Scan for the cell matching the given text and deliver its [x, y] coordinate at center. 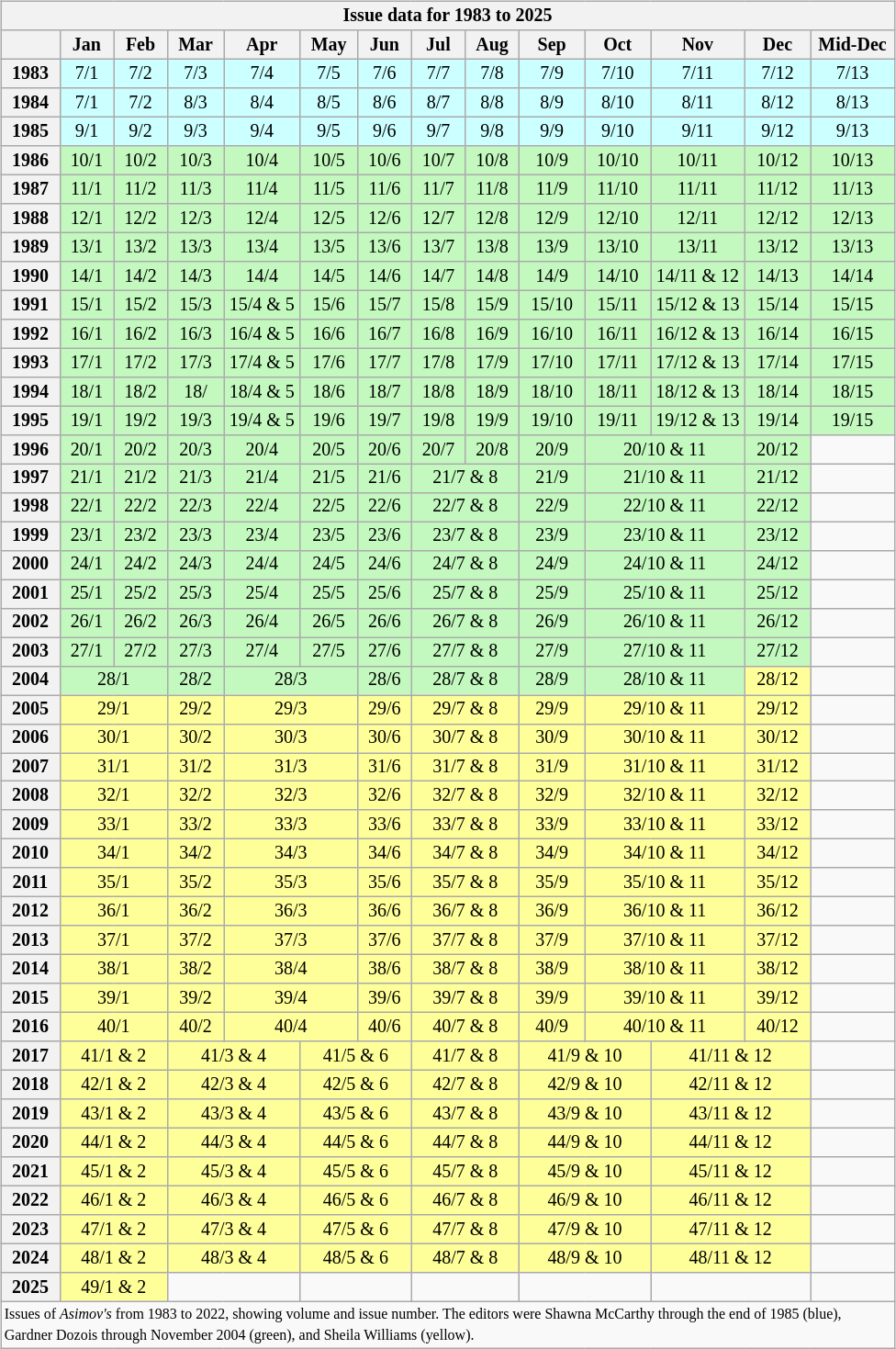
14/1 [86, 275]
47/9 & 10 [584, 1229]
19/4 & 5 [263, 421]
37/10 & 11 [665, 940]
15/15 [852, 305]
18/9 [492, 391]
29/7 & 8 [465, 709]
Nov [698, 44]
27/5 [329, 652]
11/11 [698, 189]
9/6 [386, 132]
36/1 [114, 911]
23/12 [778, 536]
11/8 [492, 189]
41/5 & 6 [356, 1056]
29/2 [195, 709]
48/3 & 4 [233, 1258]
2022 [30, 1199]
26/3 [195, 623]
12/2 [141, 219]
28/2 [195, 680]
16/10 [552, 334]
18/8 [439, 391]
19/12 & 13 [698, 421]
14/4 [263, 275]
8/6 [386, 103]
16/6 [329, 334]
2007 [30, 768]
34/7 & 8 [465, 854]
28/7 & 8 [465, 680]
15/14 [778, 305]
20/5 [329, 450]
22/4 [263, 507]
43/11 & 12 [731, 1113]
Jul [439, 44]
39/6 [386, 997]
36/7 & 8 [465, 911]
38/7 & 8 [465, 970]
16/12 & 13 [698, 334]
Jan [86, 44]
27/9 [552, 652]
14/11 & 12 [698, 275]
7/11 [698, 73]
1997 [30, 478]
1988 [30, 219]
26/2 [141, 623]
9/8 [492, 132]
28/9 [552, 680]
8/9 [552, 103]
40/1 [114, 1027]
33/3 [291, 825]
44/11 & 12 [731, 1142]
46/3 & 4 [233, 1199]
16/15 [852, 334]
33/9 [552, 825]
15/1 [86, 305]
38/10 & 11 [665, 970]
12/11 [698, 219]
47/11 & 12 [731, 1229]
26/9 [552, 623]
29/9 [552, 709]
1999 [30, 536]
28/10 & 11 [665, 680]
9/2 [141, 132]
26/12 [778, 623]
1986 [30, 160]
21/4 [263, 478]
May [329, 44]
20/9 [552, 450]
2021 [30, 1172]
15/10 [552, 305]
10/5 [329, 160]
29/1 [114, 709]
26/6 [386, 623]
42/7 & 8 [465, 1085]
45/5 & 6 [356, 1172]
28/1 [114, 680]
29/3 [291, 709]
Dec [778, 44]
48/7 & 8 [465, 1258]
25/5 [329, 593]
7/10 [618, 73]
40/12 [778, 1027]
38/9 [552, 970]
11/10 [618, 189]
35/6 [386, 882]
45/11 & 12 [731, 1172]
24/9 [552, 564]
37/9 [552, 940]
2005 [30, 709]
27/7 & 8 [465, 652]
11/3 [195, 189]
16/4 & 5 [263, 334]
27/10 & 11 [665, 652]
23/9 [552, 536]
34/3 [291, 854]
14/3 [195, 275]
1989 [30, 246]
22/9 [552, 507]
39/9 [552, 997]
38/6 [386, 970]
17/14 [778, 362]
10/11 [698, 160]
23/7 & 8 [465, 536]
32/2 [195, 795]
8/8 [492, 103]
11/4 [263, 189]
26/1 [86, 623]
33/12 [778, 825]
40/2 [195, 1027]
14/7 [439, 275]
35/10 & 11 [665, 882]
24/7 & 8 [465, 564]
17/11 [618, 362]
22/12 [778, 507]
32/9 [552, 795]
9/4 [263, 132]
27/3 [195, 652]
21/10 & 11 [665, 478]
19/7 [386, 421]
10/8 [492, 160]
2000 [30, 564]
13/1 [86, 246]
34/9 [552, 854]
12/8 [492, 219]
41/11 & 12 [731, 1056]
27/6 [386, 652]
10/7 [439, 160]
2010 [30, 854]
46/11 & 12 [731, 1199]
19/9 [492, 421]
13/7 [439, 246]
13/12 [778, 246]
48/11 & 12 [731, 1258]
25/12 [778, 593]
Sep [552, 44]
1985 [30, 132]
Apr [263, 44]
2024 [30, 1258]
45/3 & 4 [233, 1172]
11/9 [552, 189]
17/8 [439, 362]
27/4 [263, 652]
36/12 [778, 911]
30/9 [552, 738]
2004 [30, 680]
30/2 [195, 738]
32/12 [778, 795]
7/4 [263, 73]
25/9 [552, 593]
10/2 [141, 160]
8/13 [852, 103]
18/7 [386, 391]
16/11 [618, 334]
33/7 & 8 [465, 825]
15/3 [195, 305]
48/5 & 6 [356, 1258]
42/11 & 12 [731, 1085]
45/9 & 10 [584, 1172]
19/14 [778, 421]
32/6 [386, 795]
43/5 & 6 [356, 1113]
17/7 [386, 362]
17/3 [195, 362]
7/8 [492, 73]
41/3 & 4 [233, 1056]
12/12 [778, 219]
9/1 [86, 132]
1991 [30, 305]
15/11 [618, 305]
26/10 & 11 [665, 623]
30/6 [386, 738]
40/7 & 8 [465, 1027]
15/7 [386, 305]
43/1 & 2 [114, 1113]
21/3 [195, 478]
40/9 [552, 1027]
45/1 & 2 [114, 1172]
38/12 [778, 970]
17/10 [552, 362]
33/10 & 11 [665, 825]
40/10 & 11 [665, 1027]
39/2 [195, 997]
8/10 [618, 103]
22/3 [195, 507]
21/7 & 8 [465, 478]
1987 [30, 189]
37/1 [114, 940]
45/7 & 8 [465, 1172]
7/12 [778, 73]
2019 [30, 1113]
31/2 [195, 768]
37/7 & 8 [465, 940]
11/12 [778, 189]
37/12 [778, 940]
1996 [30, 450]
18/6 [329, 391]
13/2 [141, 246]
2001 [30, 593]
25/4 [263, 593]
21/2 [141, 478]
12/4 [263, 219]
23/3 [195, 536]
2025 [30, 1287]
18/4 & 5 [263, 391]
1984 [30, 103]
2017 [30, 1056]
38/1 [114, 970]
39/10 & 11 [665, 997]
11/1 [86, 189]
19/8 [439, 421]
31/1 [114, 768]
25/1 [86, 593]
Mid-Dec [852, 44]
23/4 [263, 536]
48/1 & 2 [114, 1258]
9/7 [439, 132]
35/9 [552, 882]
24/12 [778, 564]
14/13 [778, 275]
31/7 & 8 [465, 768]
44/7 & 8 [465, 1142]
39/12 [778, 997]
30/3 [291, 738]
2012 [30, 911]
9/11 [698, 132]
10/6 [386, 160]
16/1 [86, 334]
35/3 [291, 882]
10/1 [86, 160]
12/1 [86, 219]
20/8 [492, 450]
31/10 & 11 [665, 768]
36/2 [195, 911]
9/3 [195, 132]
14/9 [552, 275]
22/2 [141, 507]
25/3 [195, 593]
12/5 [329, 219]
19/15 [852, 421]
21/12 [778, 478]
23/5 [329, 536]
28/3 [291, 680]
34/2 [195, 854]
21/1 [86, 478]
15/8 [439, 305]
24/6 [386, 564]
19/2 [141, 421]
1994 [30, 391]
14/6 [386, 275]
35/7 & 8 [465, 882]
36/9 [552, 911]
12/10 [618, 219]
16/8 [439, 334]
2013 [30, 940]
9/10 [618, 132]
17/9 [492, 362]
10/4 [263, 160]
23/10 & 11 [665, 536]
17/12 & 13 [698, 362]
22/1 [86, 507]
30/1 [114, 738]
2018 [30, 1085]
36/3 [291, 911]
39/7 & 8 [465, 997]
16/7 [386, 334]
24/5 [329, 564]
21/5 [329, 478]
2008 [30, 795]
25/6 [386, 593]
19/11 [618, 421]
32/3 [291, 795]
18/10 [552, 391]
7/7 [439, 73]
15/6 [329, 305]
26/4 [263, 623]
28/6 [386, 680]
20/7 [439, 450]
8/5 [329, 103]
47/1 & 2 [114, 1229]
2020 [30, 1142]
13/10 [618, 246]
9/9 [552, 132]
9/13 [852, 132]
20/12 [778, 450]
31/9 [552, 768]
31/6 [386, 768]
22/6 [386, 507]
7/9 [552, 73]
1993 [30, 362]
27/1 [86, 652]
26/7 & 8 [465, 623]
30/12 [778, 738]
38/2 [195, 970]
13/8 [492, 246]
13/4 [263, 246]
35/1 [114, 882]
42/3 & 4 [233, 1085]
47/7 & 8 [465, 1229]
Oct [618, 44]
Jun [386, 44]
13/13 [852, 246]
29/10 & 11 [665, 709]
46/5 & 6 [356, 1199]
10/3 [195, 160]
30/7 & 8 [465, 738]
16/9 [492, 334]
44/9 & 10 [584, 1142]
12/3 [195, 219]
41/7 & 8 [465, 1056]
10/10 [618, 160]
19/3 [195, 421]
10/13 [852, 160]
22/5 [329, 507]
8/12 [778, 103]
12/6 [386, 219]
36/6 [386, 911]
42/9 & 10 [584, 1085]
27/2 [141, 652]
24/4 [263, 564]
Aug [492, 44]
1992 [30, 334]
14/14 [852, 275]
11/2 [141, 189]
2015 [30, 997]
2011 [30, 882]
11/5 [329, 189]
42/1 & 2 [114, 1085]
7/5 [329, 73]
13/6 [386, 246]
2003 [30, 652]
11/13 [852, 189]
46/7 & 8 [465, 1199]
20/3 [195, 450]
18/11 [618, 391]
33/1 [114, 825]
43/3 & 4 [233, 1113]
2016 [30, 1027]
Mar [195, 44]
15/2 [141, 305]
37/6 [386, 940]
20/1 [86, 450]
7/13 [852, 73]
13/3 [195, 246]
31/12 [778, 768]
16/14 [778, 334]
Issue data for 1983 to 2025 [448, 17]
20/10 & 11 [665, 450]
24/2 [141, 564]
16/3 [195, 334]
34/6 [386, 854]
8/4 [263, 103]
10/9 [552, 160]
8/11 [698, 103]
43/9 & 10 [584, 1113]
17/6 [329, 362]
24/10 & 11 [665, 564]
39/4 [291, 997]
18/ [195, 391]
17/1 [86, 362]
44/5 & 6 [356, 1142]
2014 [30, 970]
1990 [30, 275]
1995 [30, 421]
19/6 [329, 421]
12/7 [439, 219]
47/5 & 6 [356, 1229]
9/12 [778, 132]
46/1 & 2 [114, 1199]
7/6 [386, 73]
18/12 & 13 [698, 391]
16/2 [141, 334]
39/1 [114, 997]
34/1 [114, 854]
31/3 [291, 768]
44/1 & 2 [114, 1142]
18/2 [141, 391]
21/9 [552, 478]
2006 [30, 738]
8/7 [439, 103]
19/1 [86, 421]
18/15 [852, 391]
17/15 [852, 362]
22/7 & 8 [465, 507]
37/2 [195, 940]
27/12 [778, 652]
25/7 & 8 [465, 593]
14/2 [141, 275]
14/10 [618, 275]
9/5 [329, 132]
33/6 [386, 825]
21/6 [386, 478]
34/12 [778, 854]
1983 [30, 73]
36/10 & 11 [665, 911]
37/3 [291, 940]
10/12 [778, 160]
33/2 [195, 825]
20/2 [141, 450]
8/3 [195, 103]
23/1 [86, 536]
41/9 & 10 [584, 1056]
2023 [30, 1229]
2009 [30, 825]
1998 [30, 507]
41/1 & 2 [114, 1056]
38/4 [291, 970]
35/12 [778, 882]
24/1 [86, 564]
25/10 & 11 [665, 593]
22/10 & 11 [665, 507]
46/9 & 10 [584, 1199]
20/6 [386, 450]
43/7 & 8 [465, 1113]
12/13 [852, 219]
2002 [30, 623]
40/6 [386, 1027]
23/2 [141, 536]
29/6 [386, 709]
32/7 & 8 [465, 795]
49/1 & 2 [114, 1287]
34/10 & 11 [665, 854]
48/9 & 10 [584, 1258]
30/10 & 11 [665, 738]
18/14 [778, 391]
14/8 [492, 275]
17/2 [141, 362]
47/3 & 4 [233, 1229]
15/12 & 13 [698, 305]
11/7 [439, 189]
13/11 [698, 246]
11/6 [386, 189]
18/1 [86, 391]
24/3 [195, 564]
20/4 [263, 450]
40/4 [291, 1027]
13/9 [552, 246]
14/5 [329, 275]
12/9 [552, 219]
44/3 & 4 [233, 1142]
26/5 [329, 623]
35/2 [195, 882]
17/4 & 5 [263, 362]
Feb [141, 44]
15/4 & 5 [263, 305]
23/6 [386, 536]
42/5 & 6 [356, 1085]
19/10 [552, 421]
15/9 [492, 305]
25/2 [141, 593]
29/12 [778, 709]
7/3 [195, 73]
32/10 & 11 [665, 795]
32/1 [114, 795]
28/12 [778, 680]
13/5 [329, 246]
